Find where the given text appears and provide that cell's center as [X, Y] coordinate. 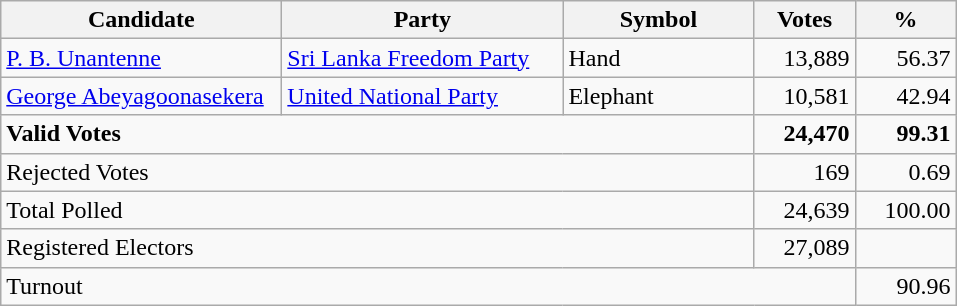
100.00 [906, 210]
Hand [658, 58]
Valid Votes [378, 134]
Sri Lanka Freedom Party [422, 58]
24,470 [804, 134]
56.37 [906, 58]
Registered Electors [378, 248]
27,089 [804, 248]
99.31 [906, 134]
Candidate [142, 20]
Total Polled [378, 210]
% [906, 20]
Symbol [658, 20]
Elephant [658, 96]
Turnout [428, 286]
90.96 [906, 286]
Votes [804, 20]
P. B. Unantenne [142, 58]
10,581 [804, 96]
United National Party [422, 96]
Party [422, 20]
0.69 [906, 172]
24,639 [804, 210]
42.94 [906, 96]
George Abeyagoonasekera [142, 96]
13,889 [804, 58]
Rejected Votes [378, 172]
169 [804, 172]
